Provide the [x, y] coordinate of the cell's center where the given text is located.  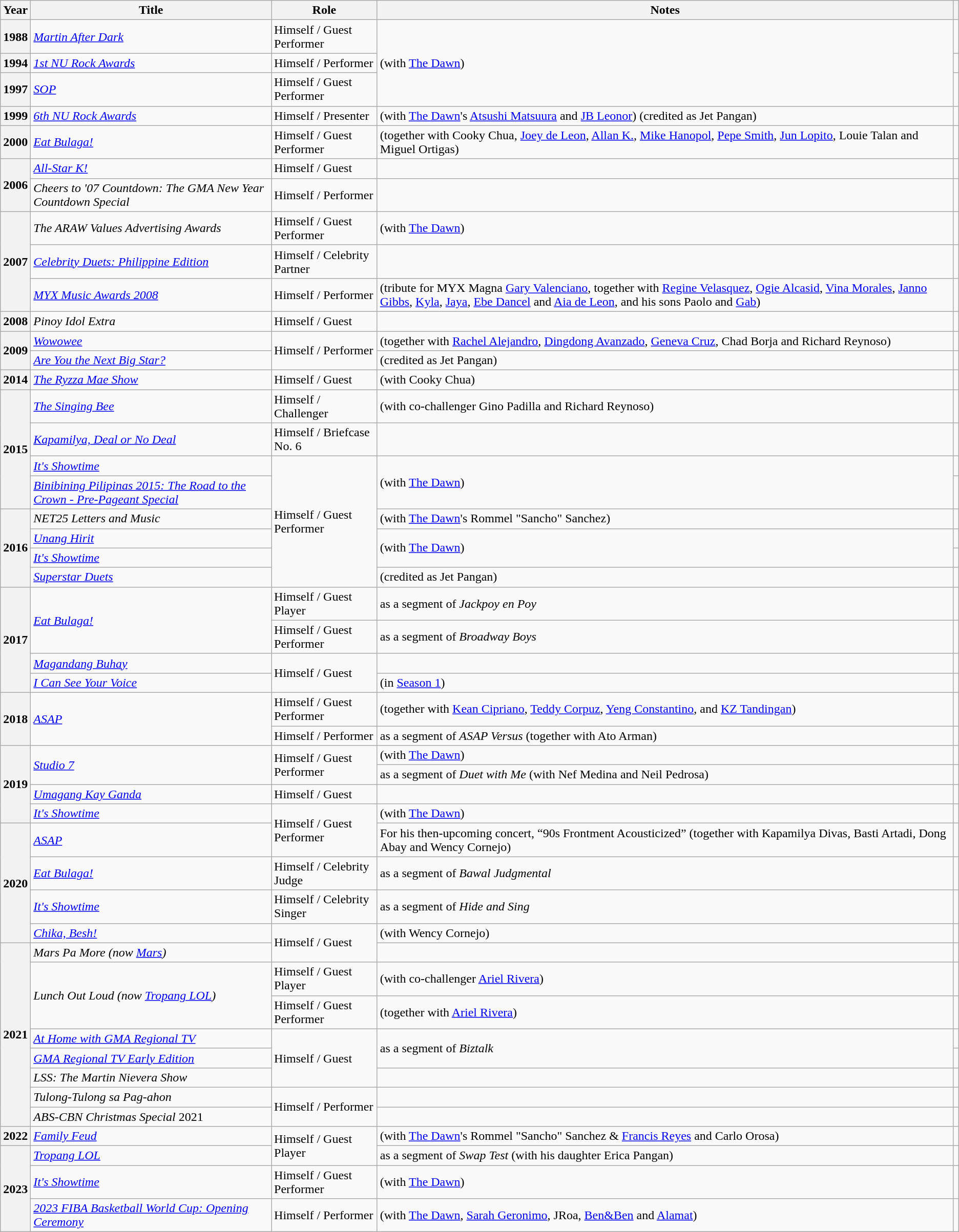
(in Season 1) [665, 683]
Role [325, 10]
(with The Dawn's Rommel "Sancho" Sanchez & Francis Reyes and Carlo Orosa) [665, 1136]
Magandang Buhay [151, 663]
Notes [665, 10]
2007 [15, 261]
(together with Cooky Chua, Joey de Leon, Allan K., Mike Hanopol, Pepe Smith, Jun Lopito, Louie Talan and Miguel Ortigas) [665, 142]
as a segment of Swap Test (with his daughter Erica Pangan) [665, 1156]
The ARAW Values Advertising Awards [151, 228]
as a segment of Hide and Sing [665, 906]
Kapamilya, Deal or No Deal [151, 439]
2015 [15, 450]
Superstar Duets [151, 577]
2023 [15, 1189]
(together with Kean Cipriano, Teddy Corpuz, Yeng Constantino, and KZ Tandingan) [665, 709]
Chika, Besh! [151, 933]
Himself / Celebrity Judge [325, 874]
Tropang LOL [151, 1156]
as a segment of Duet with Me (with Nef Medina and Neil Pedrosa) [665, 775]
Tulong-Tulong sa Pag-ahon [151, 1097]
The Ryzza Mae Show [151, 380]
1988 [15, 37]
as a segment of ASAP Versus (together with Ato Arman) [665, 736]
(together with Rachel Alejandro, Dingdong Avanzado, Geneva Cruz, Chad Borja and Richard Reynoso) [665, 341]
2018 [15, 719]
Celebrity Duets: Philippine Edition [151, 261]
Pinoy Idol Extra [151, 321]
as a segment of Bawal Judgmental [665, 874]
Martin After Dark [151, 37]
Title [151, 10]
2006 [15, 185]
I Can See Your Voice [151, 683]
Lunch Out Loud (now Tropang LOL) [151, 995]
ABS-CBN Christmas Special 2021 [151, 1117]
Are You the Next Big Star? [151, 360]
Mars Pa More (now Mars) [151, 952]
2020 [15, 883]
SOP [151, 89]
Unang Hirit [151, 538]
LSS: The Martin Nievera Show [151, 1077]
(with co-challenger Gino Padilla and Richard Reynoso) [665, 407]
All-Star K! [151, 168]
(with Cooky Chua) [665, 380]
(with The Dawn's Rommel "Sancho" Sanchez) [665, 519]
Family Feud [151, 1136]
Binibining Pilipinas 2015: The Road to the Crown - Pre-Pageant Special [151, 493]
Cheers to '07 Countdown: The GMA New Year Countdown Special [151, 195]
MYX Music Awards 2008 [151, 295]
1st NU Rock Awards [151, 63]
Himself / Celebrity Partner [325, 261]
Himself / Celebrity Singer [325, 906]
Himself / Briefcase No. 6 [325, 439]
NET25 Letters and Music [151, 519]
1994 [15, 63]
Year [15, 10]
2019 [15, 784]
2021 [15, 1034]
1997 [15, 89]
Umagang Kay Ganda [151, 794]
2008 [15, 321]
2014 [15, 380]
as a segment of Jackpoy en Poy [665, 603]
(with The Dawn, Sarah Geronimo, JRoa, Ben&Ben and Alamat) [665, 1216]
as a segment of Broadway Boys [665, 637]
(with co-challenger Ariel Rivera) [665, 979]
The Singing Bee [151, 407]
2017 [15, 640]
2022 [15, 1136]
2023 FIBA Basketball World Cup: Opening Ceremony [151, 1216]
GMA Regional TV Early Edition [151, 1058]
(with Wency Cornejo) [665, 933]
At Home with GMA Regional TV [151, 1038]
2016 [15, 548]
Himself / Challenger [325, 407]
as a segment of Biztalk [665, 1048]
(together with Ariel Rivera) [665, 1012]
For his then-upcoming concert, “90s Frontment Acousticized” (together with Kapamilya Divas, Basti Artadi, Dong Abay and Wency Cornejo) [665, 840]
2000 [15, 142]
2009 [15, 350]
6th NU Rock Awards [151, 116]
(with The Dawn's Atsushi Matsuura and JB Leonor) (credited as Jet Pangan) [665, 116]
1999 [15, 116]
Wowowee [151, 341]
Himself / Presenter [325, 116]
Studio 7 [151, 765]
